Identify which cell holds the provided text, then report its [x, y] central coordinate. 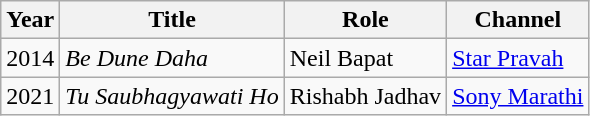
Sony Marathi [518, 96]
2021 [30, 96]
2014 [30, 58]
Be Dune Daha [172, 58]
Neil Bapat [365, 58]
Title [172, 20]
Channel [518, 20]
Rishabh Jadhav [365, 96]
Star Pravah [518, 58]
Role [365, 20]
Tu Saubhagyawati Ho [172, 96]
Year [30, 20]
